Provide the [X, Y] coordinate of the cell's center where the given text is located.  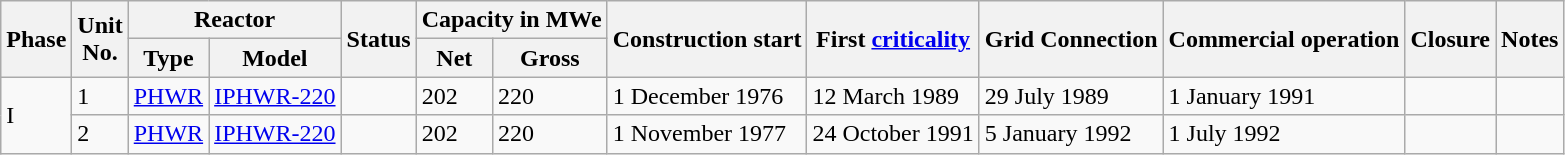
1 [100, 96]
I [36, 115]
Commercial operation [1284, 39]
Gross [550, 58]
1 November 1977 [707, 134]
Construction start [707, 39]
1 January 1991 [1284, 96]
12 March 1989 [893, 96]
Notes [1530, 39]
29 July 1989 [1071, 96]
UnitNo. [100, 39]
Phase [36, 39]
Capacity in MWe [512, 20]
5 January 1992 [1071, 134]
Net [454, 58]
2 [100, 134]
1 December 1976 [707, 96]
Reactor [234, 20]
Closure [1450, 39]
Model [275, 58]
Type [168, 58]
1 July 1992 [1284, 134]
24 October 1991 [893, 134]
Status [378, 39]
First criticality [893, 39]
Grid Connection [1071, 39]
